Pinpoint the cell where the given text exists, returning its (X, Y) midpoint coordinate. 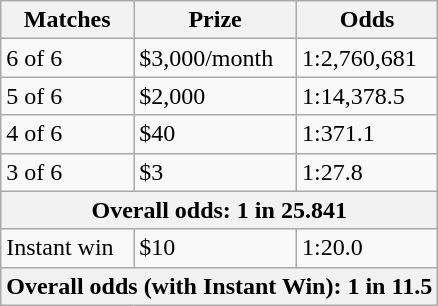
$40 (216, 134)
1:14,378.5 (366, 96)
1:20.0 (366, 248)
4 of 6 (68, 134)
5 of 6 (68, 96)
Overall odds (with Instant Win): 1 in 11.5 (220, 286)
3 of 6 (68, 172)
$3 (216, 172)
Odds (366, 20)
1:27.8 (366, 172)
$2,000 (216, 96)
1:2,760,681 (366, 58)
Matches (68, 20)
1:371.1 (366, 134)
6 of 6 (68, 58)
$3,000/month (216, 58)
Overall odds: 1 in 25.841 (220, 210)
$10 (216, 248)
Instant win (68, 248)
Prize (216, 20)
